Return (x, y) of the center of cell containing provided text 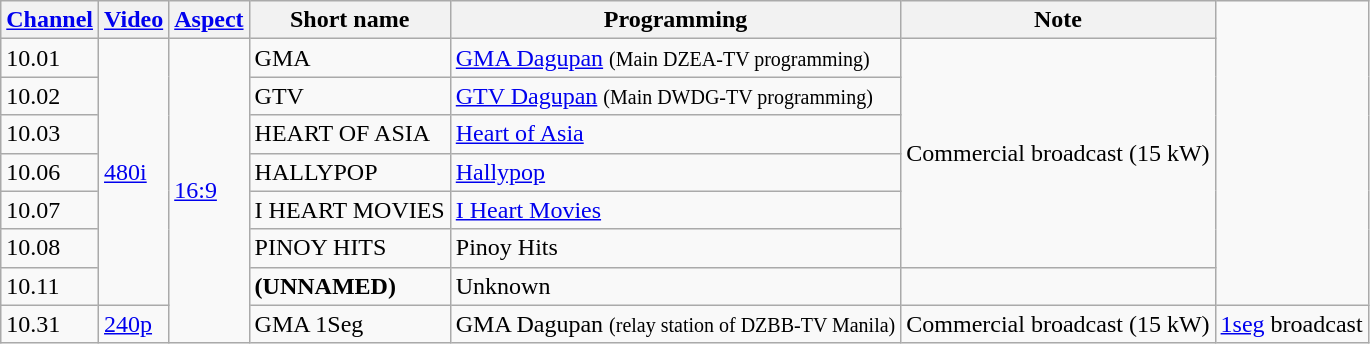
240p (134, 324)
10.02 (50, 96)
Pinoy Hits (676, 248)
Heart of Asia (676, 134)
1seg broadcast (1292, 324)
Note (1058, 20)
GMA 1Seg (350, 324)
GTV Dagupan (Main DWDG-TV programming) (676, 96)
HALLYPOP (350, 172)
16:9 (209, 191)
Channel (50, 20)
I HEART MOVIES (350, 210)
(UNNAMED) (350, 286)
Hallypop (676, 172)
GMA Dagupan (Main DZEA-TV programming) (676, 58)
GMA Dagupan (relay station of DZBB-TV Manila) (676, 324)
10.06 (50, 172)
10.01 (50, 58)
10.03 (50, 134)
10.11 (50, 286)
Unknown (676, 286)
Programming (676, 20)
HEART OF ASIA (350, 134)
PINOY HITS (350, 248)
Aspect (209, 20)
Short name (350, 20)
10.31 (50, 324)
10.08 (50, 248)
I Heart Movies (676, 210)
Video (134, 20)
GMA (350, 58)
10.07 (50, 210)
480i (134, 172)
GTV (350, 96)
